Scan for the cell matching the given text and deliver its (X, Y) coordinate at center. 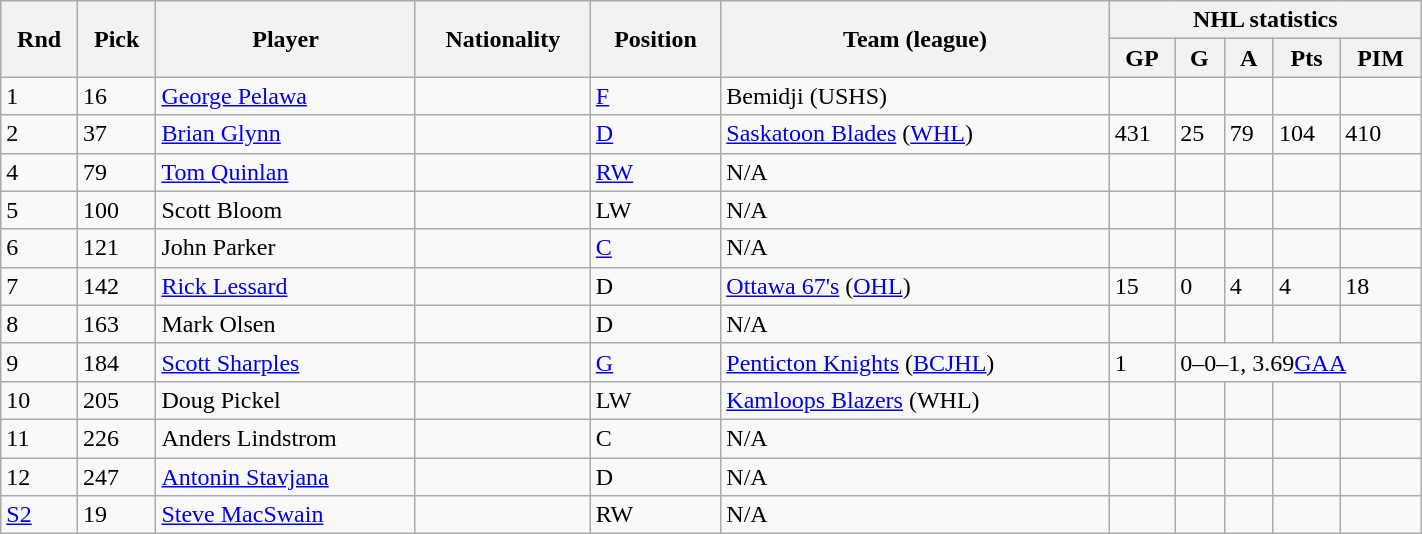
2 (40, 134)
A (1248, 58)
100 (116, 210)
7 (40, 286)
121 (116, 248)
Antonin Stavjana (286, 477)
Scott Bloom (286, 210)
Tom Quinlan (286, 172)
Scott Sharples (286, 362)
247 (116, 477)
Kamloops Blazers (WHL) (915, 400)
410 (1380, 134)
25 (1200, 134)
Position (655, 39)
Rick Lessard (286, 286)
10 (40, 400)
John Parker (286, 248)
Doug Pickel (286, 400)
Anders Lindstrom (286, 438)
Team (league) (915, 39)
GP (1142, 58)
Player (286, 39)
S2 (40, 515)
NHL statistics (1265, 20)
Steve MacSwain (286, 515)
Pick (116, 39)
0–0–1, 3.69GAA (1298, 362)
6 (40, 248)
Penticton Knights (BCJHL) (915, 362)
142 (116, 286)
George Pelawa (286, 96)
205 (116, 400)
Ottawa 67's (OHL) (915, 286)
5 (40, 210)
11 (40, 438)
Brian Glynn (286, 134)
184 (116, 362)
9 (40, 362)
12 (40, 477)
15 (1142, 286)
Mark Olsen (286, 324)
F (655, 96)
16 (116, 96)
431 (1142, 134)
Nationality (502, 39)
226 (116, 438)
19 (116, 515)
18 (1380, 286)
Rnd (40, 39)
Pts (1306, 58)
8 (40, 324)
163 (116, 324)
37 (116, 134)
0 (1200, 286)
PIM (1380, 58)
Bemidji (USHS) (915, 96)
104 (1306, 134)
Saskatoon Blades (WHL) (915, 134)
